Return [X, Y] of the center of cell containing provided text 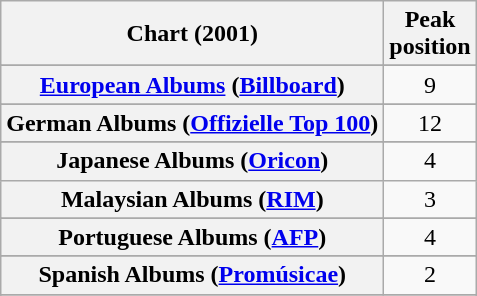
Malaysian Albums (RIM) [192, 199]
German Albums (Offizielle Top 100) [192, 123]
Spanish Albums (Promúsicae) [192, 275]
2 [430, 275]
European Albums (Billboard) [192, 85]
9 [430, 85]
Japanese Albums (Oricon) [192, 161]
Chart (2001) [192, 34]
12 [430, 123]
Portuguese Albums (AFP) [192, 237]
Peakposition [430, 34]
3 [430, 199]
